From the cell containing the given text, extract its center point as (x, y) coordinate. 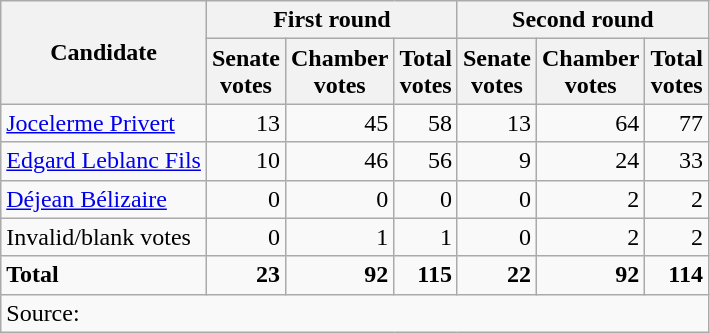
Jocelerme Privert (104, 123)
114 (677, 275)
First round (332, 20)
45 (339, 123)
23 (246, 275)
46 (339, 161)
Source: (355, 313)
Candidate (104, 52)
10 (246, 161)
58 (426, 123)
64 (590, 123)
22 (496, 275)
Edgard Leblanc Fils (104, 161)
77 (677, 123)
115 (426, 275)
Second round (582, 20)
33 (677, 161)
24 (590, 161)
Déjean Bélizaire (104, 199)
56 (426, 161)
Invalid/blank votes (104, 237)
Total (104, 275)
9 (496, 161)
